Find where the given text appears and provide that cell's center as (X, Y) coordinate. 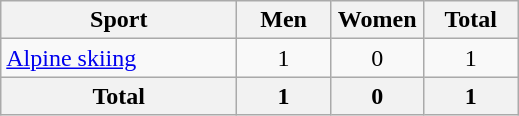
Alpine skiing (119, 58)
Sport (119, 20)
Women (377, 20)
Men (284, 20)
